Return (x, y) of the center of cell containing provided text 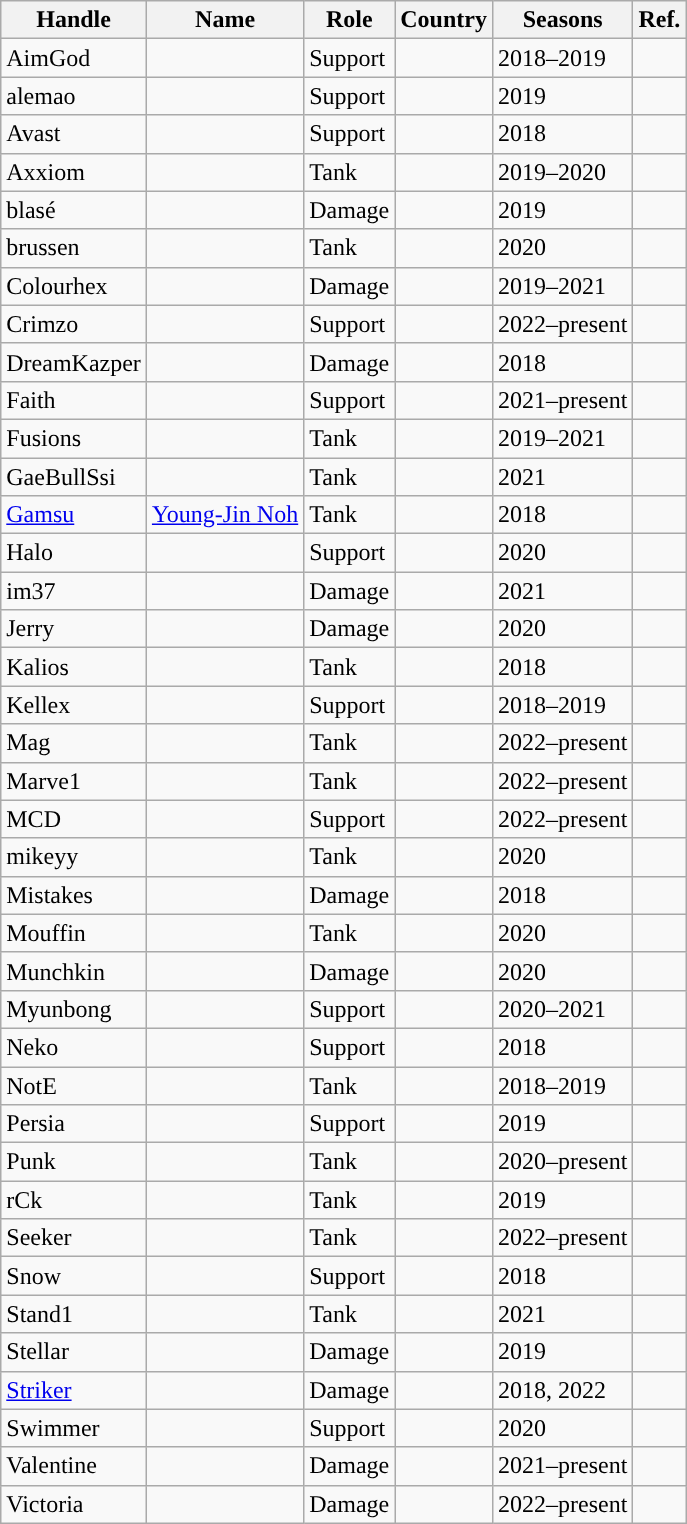
Kalios (74, 667)
AimGod (74, 58)
Punk (74, 1162)
Halo (74, 553)
GaeBullSsi (74, 477)
im37 (74, 591)
Handle (74, 20)
Valentine (74, 1466)
Axxiom (74, 172)
blasé (74, 210)
Striker (74, 1390)
Munchkin (74, 971)
Mistakes (74, 895)
Avast (74, 134)
2019–2020 (562, 172)
Seeker (74, 1238)
Name (224, 20)
Kellex (74, 705)
Mouffin (74, 933)
Country (444, 20)
mikeyy (74, 857)
Myunbong (74, 1009)
2018, 2022 (562, 1390)
Ref. (660, 20)
Faith (74, 400)
Seasons (562, 20)
Persia (74, 1124)
Role (350, 20)
Victoria (74, 1504)
Gamsu (74, 515)
DreamKazper (74, 362)
Crimzo (74, 324)
2020–2021 (562, 1009)
rCk (74, 1200)
Mag (74, 743)
Stand1 (74, 1314)
Swimmer (74, 1428)
Snow (74, 1276)
Fusions (74, 438)
MCD (74, 819)
Young-Jin Noh (224, 515)
Marve1 (74, 781)
Jerry (74, 629)
Stellar (74, 1352)
NotE (74, 1085)
Neko (74, 1047)
alemao (74, 96)
brussen (74, 248)
Colourhex (74, 286)
2020–present (562, 1162)
